From the cell containing the given text, extract its center point as [x, y] coordinate. 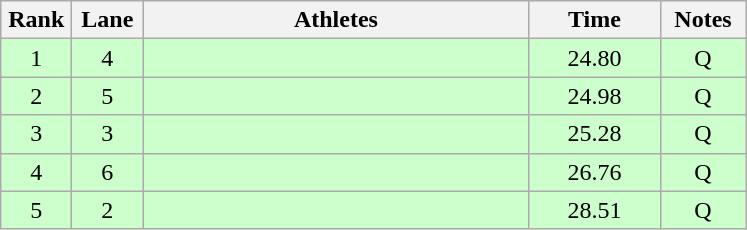
Rank [36, 20]
Time [594, 20]
28.51 [594, 210]
24.80 [594, 58]
6 [108, 172]
Athletes [336, 20]
Notes [703, 20]
1 [36, 58]
26.76 [594, 172]
24.98 [594, 96]
25.28 [594, 134]
Lane [108, 20]
